From the cell containing the given text, extract its center point as (X, Y) coordinate. 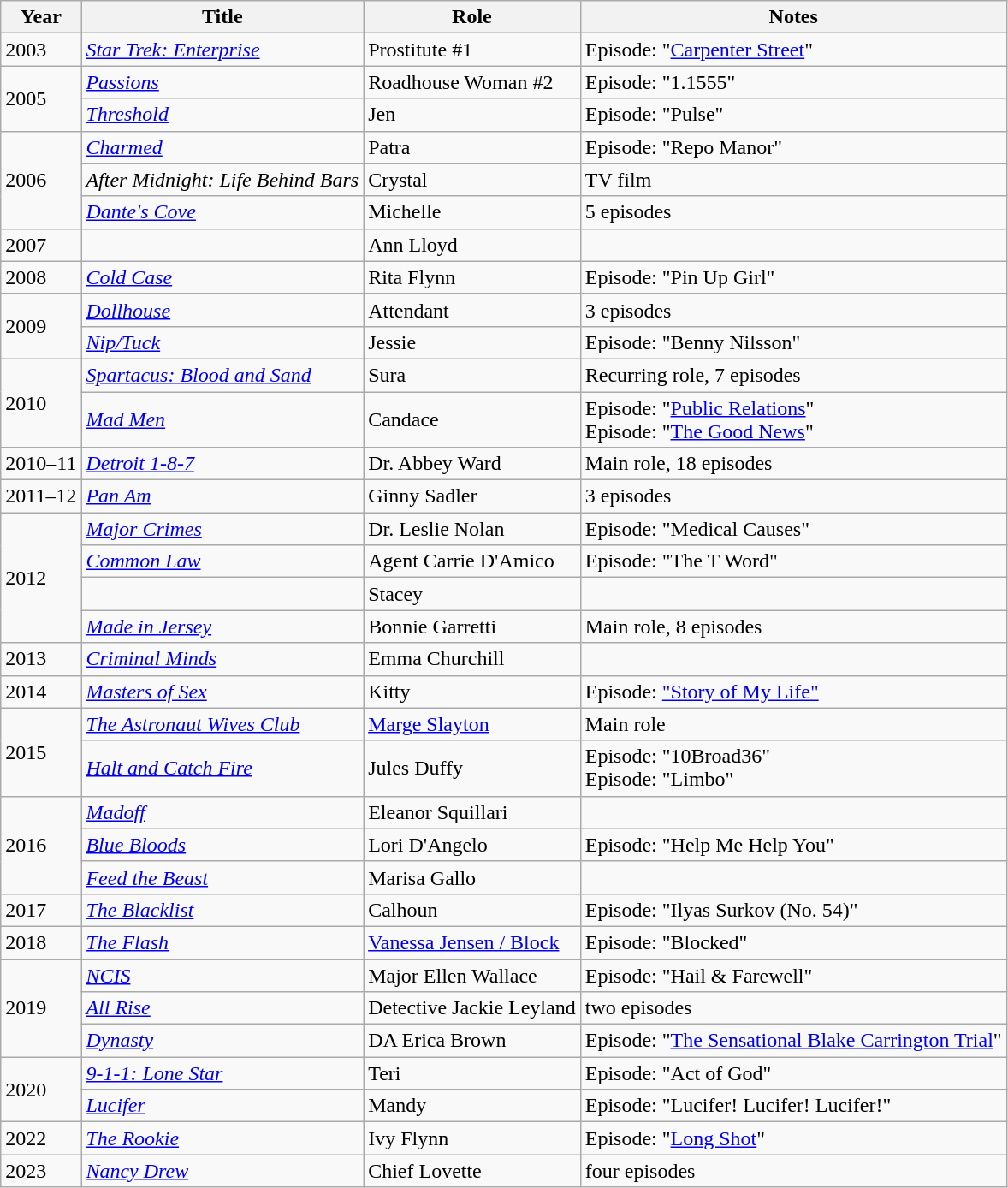
Blue Bloods (222, 845)
2022 (41, 1138)
2023 (41, 1171)
Rita Flynn (472, 277)
Detroit 1-8-7 (222, 464)
Marge Slayton (472, 724)
Crystal (472, 180)
Dollhouse (222, 310)
Episode: "Story of My Life" (793, 692)
Mandy (472, 1106)
Main role, 18 episodes (793, 464)
Ivy Flynn (472, 1138)
Candace (472, 419)
Nip/Tuck (222, 342)
Patra (472, 147)
Title (222, 17)
2018 (41, 942)
2007 (41, 245)
Made in Jersey (222, 627)
2019 (41, 1007)
Main role (793, 724)
Episode: "Lucifer! Lucifer! Lucifer!" (793, 1106)
Dr. Leslie Nolan (472, 529)
Year (41, 17)
Ginny Sadler (472, 496)
DA Erica Brown (472, 1041)
Cold Case (222, 277)
Detective Jackie Leyland (472, 1008)
Episode: "Pin Up Girl" (793, 277)
Prostitute #1 (472, 50)
Chief Lovette (472, 1171)
The Blacklist (222, 910)
After Midnight: Life Behind Bars (222, 180)
Episode: "Ilyas Surkov (No. 54)" (793, 910)
Pan Am (222, 496)
2009 (41, 326)
Role (472, 17)
Eleanor Squillari (472, 812)
Main role, 8 episodes (793, 627)
Major Ellen Wallace (472, 975)
Episode: "The Sensational Blake Carrington Trial" (793, 1041)
four episodes (793, 1171)
Common Law (222, 561)
Criminal Minds (222, 659)
5 episodes (793, 212)
2014 (41, 692)
Recurring role, 7 episodes (793, 375)
Attendant (472, 310)
Episode: "Hail & Farewell" (793, 975)
Halt and Catch Fire (222, 769)
Passions (222, 82)
Jen (472, 115)
Spartacus: Blood and Sand (222, 375)
2011–12 (41, 496)
Jessie (472, 342)
Lori D'Angelo (472, 845)
Calhoun (472, 910)
Jules Duffy (472, 769)
2006 (41, 180)
Marisa Gallo (472, 877)
Roadhouse Woman #2 (472, 82)
2008 (41, 277)
Agent Carrie D'Amico (472, 561)
Madoff (222, 812)
Notes (793, 17)
Sura (472, 375)
Masters of Sex (222, 692)
Kitty (472, 692)
Threshold (222, 115)
2003 (41, 50)
Teri (472, 1073)
Episode: "Carpenter Street" (793, 50)
Bonnie Garretti (472, 627)
2020 (41, 1090)
Episode: "Pulse" (793, 115)
Episode: "1.1555" (793, 82)
Episode: "The T Word" (793, 561)
Episode: "Repo Manor" (793, 147)
Episode: "Long Shot" (793, 1138)
Episode: "Public Relations"Episode: "The Good News" (793, 419)
two episodes (793, 1008)
NCIS (222, 975)
2005 (41, 98)
Episode: "Medical Causes" (793, 529)
Nancy Drew (222, 1171)
2016 (41, 845)
Mad Men (222, 419)
Emma Churchill (472, 659)
Episode: "10Broad36" Episode: "Limbo" (793, 769)
2012 (41, 578)
Episode: "Blocked" (793, 942)
2010–11 (41, 464)
Ann Lloyd (472, 245)
The Astronaut Wives Club (222, 724)
Dr. Abbey Ward (472, 464)
Episode: "Act of God" (793, 1073)
The Rookie (222, 1138)
Feed the Beast (222, 877)
Episode: "Benny Nilsson" (793, 342)
Charmed (222, 147)
9-1-1: Lone Star (222, 1073)
Dante's Cove (222, 212)
Star Trek: Enterprise (222, 50)
All Rise (222, 1008)
Major Crimes (222, 529)
Lucifer (222, 1106)
TV film (793, 180)
2017 (41, 910)
Episode: "Help Me Help You" (793, 845)
2015 (41, 751)
Dynasty (222, 1041)
The Flash (222, 942)
2013 (41, 659)
2010 (41, 402)
Stacey (472, 594)
Michelle (472, 212)
Vanessa Jensen / Block (472, 942)
